Extract the (X, Y) coordinate from the center of the cell holding the provided text.  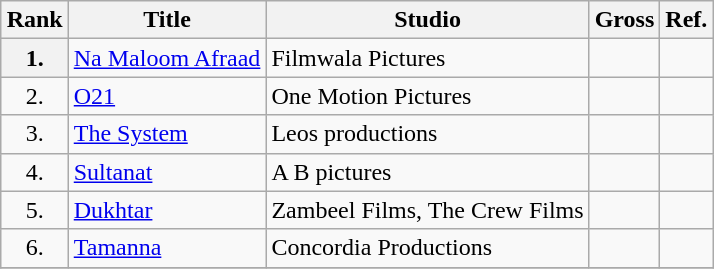
Ref. (686, 20)
3. (34, 134)
A B pictures (428, 172)
Dukhtar (167, 210)
Sultanat (167, 172)
1. (34, 58)
O21 (167, 96)
5. (34, 210)
Na Maloom Afraad (167, 58)
4. (34, 172)
The System (167, 134)
2. (34, 96)
Title (167, 20)
6. (34, 248)
Concordia Productions (428, 248)
Tamanna (167, 248)
Filmwala Pictures (428, 58)
Leos productions (428, 134)
One Motion Pictures (428, 96)
Zambeel Films, The Crew Films (428, 210)
Studio (428, 20)
Rank (34, 20)
Gross (624, 20)
